Provide the (X, Y) coordinate of the cell's center where the given text is located.  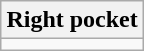
Right pocket (72, 20)
